Identify which cell holds the provided text, then report its (X, Y) central coordinate. 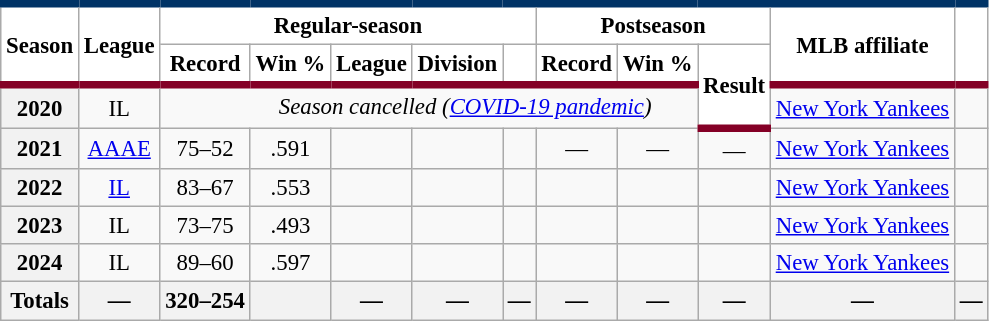
Totals (40, 301)
2022 (40, 188)
2020 (40, 107)
.553 (290, 188)
Result (734, 87)
Season (40, 44)
2023 (40, 226)
75–52 (205, 150)
.493 (290, 226)
89–60 (205, 263)
Division (457, 66)
MLB affiliate (862, 44)
Regular-season (348, 24)
83–67 (205, 188)
2021 (40, 150)
.597 (290, 263)
320–254 (205, 301)
2024 (40, 263)
Season cancelled (COVID-19 pandemic) (465, 107)
Postseason (654, 24)
73–75 (205, 226)
AAAE (118, 150)
.591 (290, 150)
